Capture the cell that displays the provided text and extract its (x, y) central coordinate. 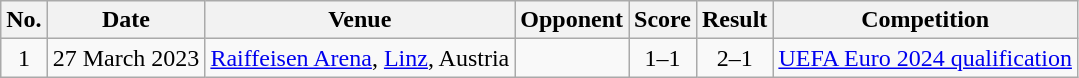
Competition (926, 20)
27 March 2023 (126, 58)
1–1 (663, 58)
Raiffeisen Arena, Linz, Austria (360, 58)
1 (24, 58)
No. (24, 20)
2–1 (734, 58)
UEFA Euro 2024 qualification (926, 58)
Venue (360, 20)
Opponent (572, 20)
Score (663, 20)
Result (734, 20)
Date (126, 20)
